Capture the cell that displays the provided text and extract its [x, y] central coordinate. 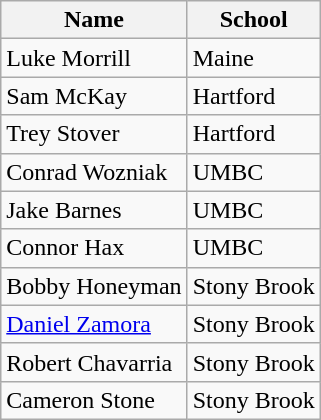
Maine [254, 58]
Conrad Wozniak [94, 172]
Bobby Honeyman [94, 286]
Jake Barnes [94, 210]
School [254, 20]
Name [94, 20]
Cameron Stone [94, 400]
Robert Chavarria [94, 362]
Sam McKay [94, 96]
Trey Stover [94, 134]
Daniel Zamora [94, 324]
Connor Hax [94, 248]
Luke Morrill [94, 58]
